For the text-containing cell, return its midpoint in [x, y] coordinate format. 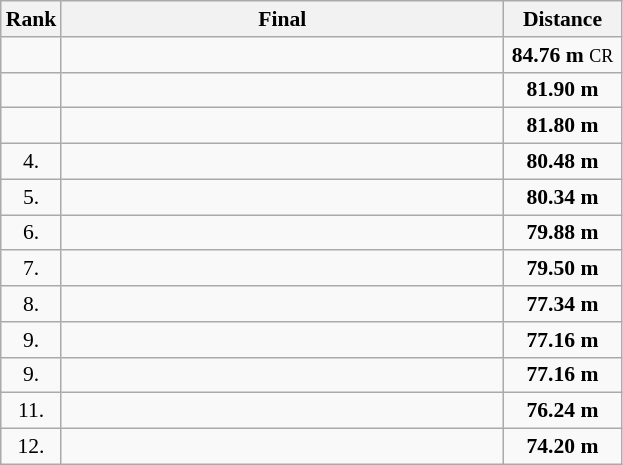
80.48 m [562, 162]
81.90 m [562, 90]
80.34 m [562, 197]
Final [282, 19]
4. [32, 162]
6. [32, 233]
74.20 m [562, 447]
Rank [32, 19]
77.34 m [562, 304]
79.50 m [562, 269]
79.88 m [562, 233]
8. [32, 304]
11. [32, 411]
5. [32, 197]
81.80 m [562, 126]
84.76 m CR [562, 55]
76.24 m [562, 411]
Distance [562, 19]
12. [32, 447]
7. [32, 269]
